Detect which cell encompasses the target text, then output its (x, y) center coordinate. 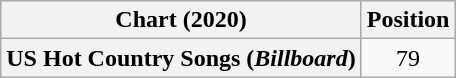
Position (408, 20)
US Hot Country Songs (Billboard) (181, 58)
79 (408, 58)
Chart (2020) (181, 20)
